Scan for the cell matching the given text and deliver its (x, y) coordinate at center. 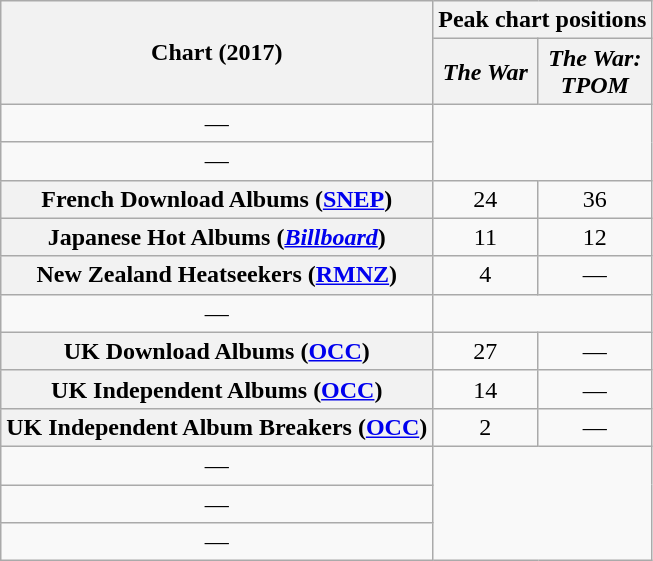
The War:TPOM (595, 72)
36 (595, 199)
Chart (2017) (217, 52)
UK Independent Album Breakers (OCC) (217, 427)
French Download Albums (SNEP) (217, 199)
14 (486, 389)
Peak chart positions (542, 20)
11 (486, 237)
12 (595, 237)
Japanese Hot Albums (Billboard) (217, 237)
UK Independent Albums (OCC) (217, 389)
The War (486, 72)
2 (486, 427)
27 (486, 351)
UK Download Albums (OCC) (217, 351)
New Zealand Heatseekers (RMNZ) (217, 275)
4 (486, 275)
24 (486, 199)
